Output the (X, Y) coordinate of the center of the cell containing the given text.  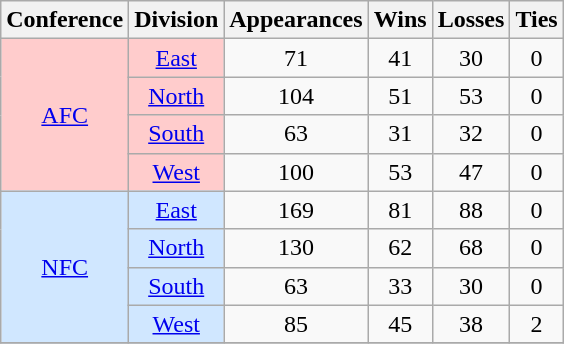
71 (296, 58)
169 (296, 210)
Conference (65, 20)
33 (400, 286)
Appearances (296, 20)
47 (471, 172)
100 (296, 172)
38 (471, 324)
85 (296, 324)
104 (296, 96)
NFC (65, 267)
68 (471, 248)
AFC (65, 115)
81 (400, 210)
41 (400, 58)
Ties (536, 20)
62 (400, 248)
31 (400, 134)
2 (536, 324)
Division (176, 20)
45 (400, 324)
51 (400, 96)
32 (471, 134)
130 (296, 248)
88 (471, 210)
Wins (400, 20)
Losses (471, 20)
